Search for the cell housing the specified text and yield its [X, Y] center coordinate. 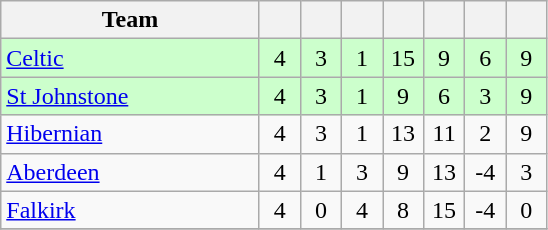
Aberdeen [130, 172]
Team [130, 20]
2 [486, 134]
St Johnstone [130, 96]
Celtic [130, 58]
Hibernian [130, 134]
8 [402, 210]
11 [444, 134]
Falkirk [130, 210]
